From the cell containing the given text, extract its center point as [X, Y] coordinate. 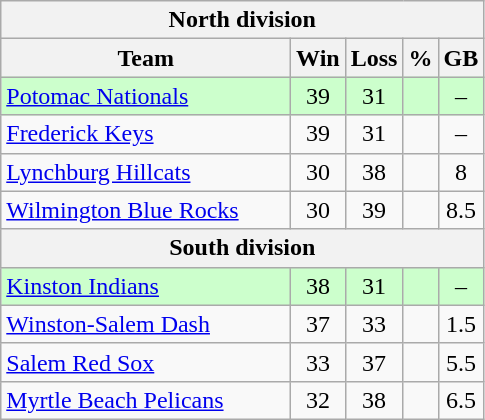
1.5 [461, 324]
Salem Red Sox [146, 362]
Potomac Nationals [146, 96]
5.5 [461, 362]
% [420, 58]
Loss [374, 58]
Team [146, 58]
32 [318, 400]
6.5 [461, 400]
Wilmington Blue Rocks [146, 210]
Myrtle Beach Pelicans [146, 400]
8 [461, 172]
Kinston Indians [146, 286]
8.5 [461, 210]
GB [461, 58]
Winston-Salem Dash [146, 324]
North division [242, 20]
South division [242, 248]
Win [318, 58]
Frederick Keys [146, 134]
Lynchburg Hillcats [146, 172]
